Locate the cell with the specified text and output its [X, Y] center coordinate. 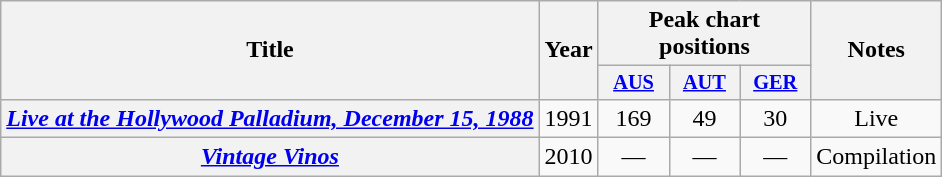
Compilation [876, 157]
Notes [876, 50]
49 [704, 118]
2010 [568, 157]
Title [270, 50]
AUS [634, 83]
Live at the Hollywood Palladium, December 15, 1988 [270, 118]
Peak chart positions [704, 34]
GER [776, 83]
1991 [568, 118]
Year [568, 50]
AUT [704, 83]
Vintage Vinos [270, 157]
Live [876, 118]
169 [634, 118]
30 [776, 118]
